For the text-containing cell, return its midpoint in [x, y] coordinate format. 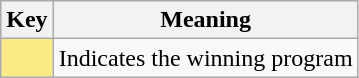
Indicates the winning program [206, 58]
Key [27, 20]
Meaning [206, 20]
